For the text-containing cell, return its midpoint in (X, Y) coordinate format. 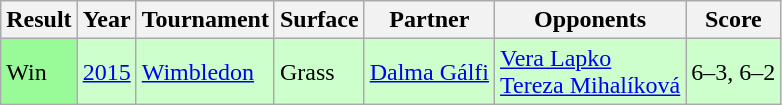
Surface (319, 20)
Dalma Gálfi (429, 72)
Grass (319, 72)
Opponents (590, 20)
6–3, 6–2 (734, 72)
2015 (106, 72)
Tournament (205, 20)
Result (39, 20)
Partner (429, 20)
Win (39, 72)
Vera Lapko Tereza Mihalíková (590, 72)
Score (734, 20)
Wimbledon (205, 72)
Year (106, 20)
